Provide the [x, y] coordinate of the cell's center where the given text is located.  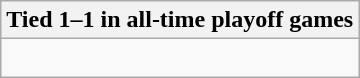
Tied 1–1 in all-time playoff games [180, 20]
